Pinpoint the cell where the given text exists, returning its (x, y) midpoint coordinate. 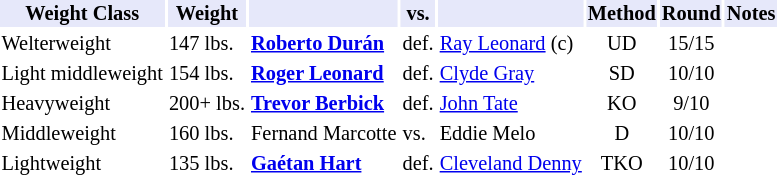
D (622, 134)
Eddie Melo (510, 134)
Roberto Durán (324, 44)
KO (622, 104)
Light middleweight (82, 74)
Middleweight (82, 134)
SD (622, 74)
Notes (751, 14)
15/15 (691, 44)
Welterweight (82, 44)
200+ lbs. (206, 104)
9/10 (691, 104)
Method (622, 14)
Clyde Gray (510, 74)
John Tate (510, 104)
Round (691, 14)
154 lbs. (206, 74)
Weight Class (82, 14)
UD (622, 44)
Fernand Marcotte (324, 134)
Roger Leonard (324, 74)
Weight (206, 14)
Heavyweight (82, 104)
Trevor Berbick (324, 104)
147 lbs. (206, 44)
160 lbs. (206, 134)
Ray Leonard (c) (510, 44)
